For the text-containing cell, return its midpoint in [X, Y] coordinate format. 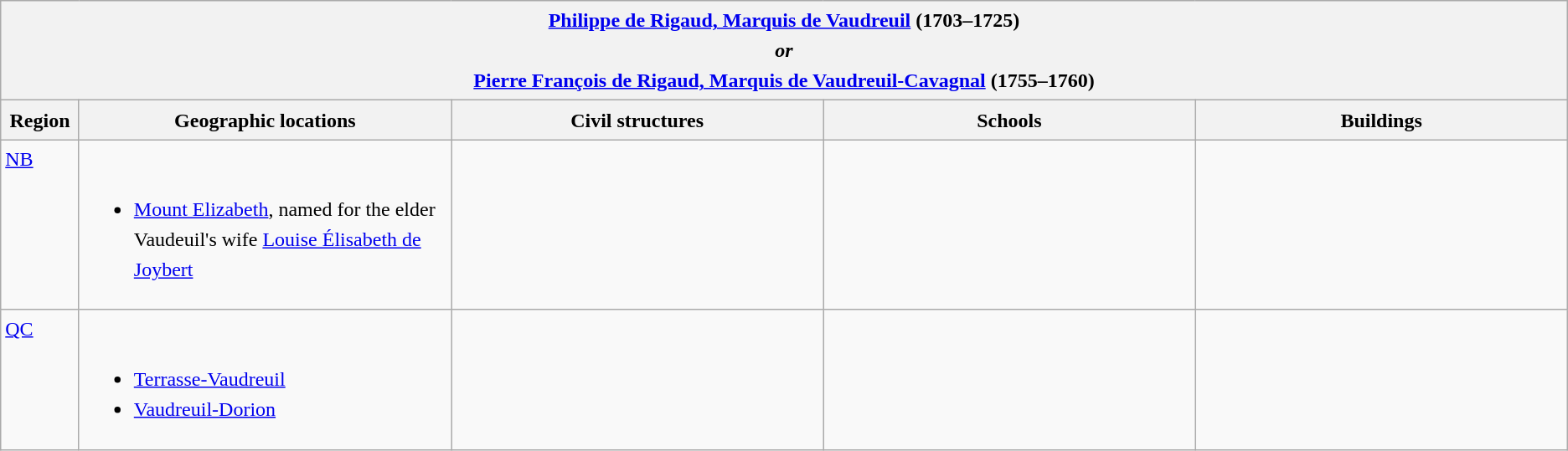
Terrasse-VaudreuilVaudreuil-Dorion [265, 380]
Geographic locations [265, 120]
Region [40, 120]
Schools [1009, 120]
Civil structures [637, 120]
Philippe de Rigaud, Marquis de Vaudreuil (1703–1725)orPierre François de Rigaud, Marquis de Vaudreuil-Cavagnal (1755–1760) [784, 50]
NB [40, 224]
Buildings [1381, 120]
Mount Elizabeth, named for the elder Vaudeuil's wife Louise Élisabeth de Joybert [265, 224]
QC [40, 380]
